Find where the given text appears and provide that cell's center as [x, y] coordinate. 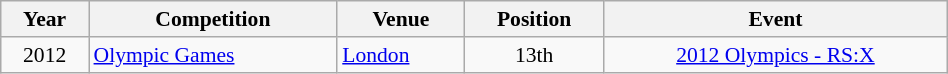
Year [45, 19]
Olympic Games [214, 55]
Event [776, 19]
London [400, 55]
2012 Olympics - RS:X [776, 55]
2012 [45, 55]
Venue [400, 19]
Position [534, 19]
13th [534, 55]
Competition [214, 19]
